For the text-containing cell, return its midpoint in [x, y] coordinate format. 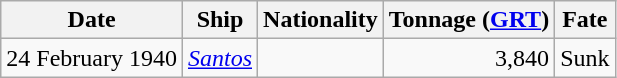
24 February 1940 [92, 58]
Nationality [321, 20]
3,840 [468, 58]
Tonnage (GRT) [468, 20]
Ship [220, 20]
Sunk [585, 58]
Santos [220, 58]
Fate [585, 20]
Date [92, 20]
